Pinpoint the cell where the given text exists, returning its [X, Y] midpoint coordinate. 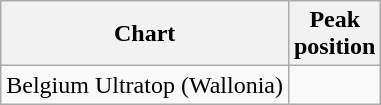
Chart [145, 34]
Belgium Ultratop (Wallonia) [145, 85]
Peakposition [334, 34]
